Search for the cell housing the specified text and yield its (X, Y) center coordinate. 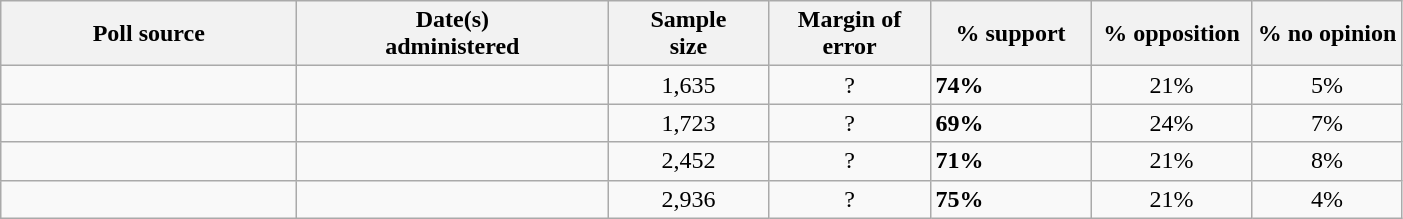
% opposition (1172, 34)
4% (1327, 199)
71% (1010, 161)
1,635 (688, 85)
1,723 (688, 123)
Poll source (149, 34)
5% (1327, 85)
7% (1327, 123)
% support (1010, 34)
74% (1010, 85)
69% (1010, 123)
75% (1010, 199)
% no opinion (1327, 34)
Samplesize (688, 34)
2,936 (688, 199)
2,452 (688, 161)
8% (1327, 161)
Date(s)administered (452, 34)
Margin oferror (850, 34)
24% (1172, 123)
